Extract the (x, y) coordinate from the center of the cell holding the provided text.  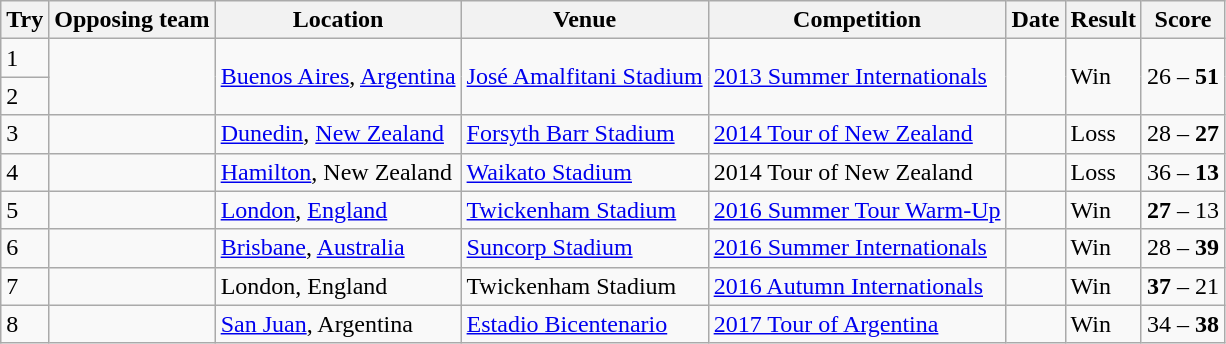
Try (25, 20)
2013 Summer Internationals (857, 77)
Suncorp Stadium (584, 248)
36 – 13 (1182, 172)
2017 Tour of Argentina (857, 324)
28 – 39 (1182, 248)
Date (1036, 20)
José Amalfitani Stadium (584, 77)
3 (25, 134)
7 (25, 286)
Location (338, 20)
Buenos Aires, Argentina (338, 77)
5 (25, 210)
4 (25, 172)
Dunedin, New Zealand (338, 134)
37 – 21 (1182, 286)
San Juan, Argentina (338, 324)
2016 Autumn Internationals (857, 286)
Result (1103, 20)
Hamilton, New Zealand (338, 172)
8 (25, 324)
Waikato Stadium (584, 172)
27 – 13 (1182, 210)
Venue (584, 20)
Estadio Bicentenario (584, 324)
2016 Summer Tour Warm-Up (857, 210)
Brisbane, Australia (338, 248)
26 – 51 (1182, 77)
1 (25, 58)
34 – 38 (1182, 324)
2 (25, 96)
Score (1182, 20)
28 – 27 (1182, 134)
2016 Summer Internationals (857, 248)
Opposing team (132, 20)
Competition (857, 20)
6 (25, 248)
Forsyth Barr Stadium (584, 134)
